Locate the cell with the specified text and output its (x, y) center coordinate. 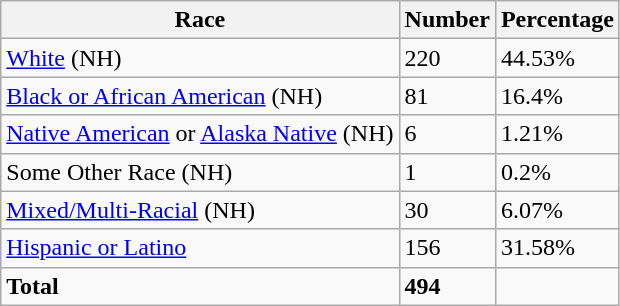
156 (447, 248)
30 (447, 210)
Black or African American (NH) (200, 96)
81 (447, 96)
1 (447, 172)
6.07% (557, 210)
Number (447, 20)
White (NH) (200, 58)
6 (447, 134)
1.21% (557, 134)
Percentage (557, 20)
Total (200, 286)
0.2% (557, 172)
494 (447, 286)
44.53% (557, 58)
16.4% (557, 96)
31.58% (557, 248)
Native American or Alaska Native (NH) (200, 134)
Hispanic or Latino (200, 248)
220 (447, 58)
Some Other Race (NH) (200, 172)
Race (200, 20)
Mixed/Multi-Racial (NH) (200, 210)
